Output the (X, Y) coordinate of the center of the cell containing the given text.  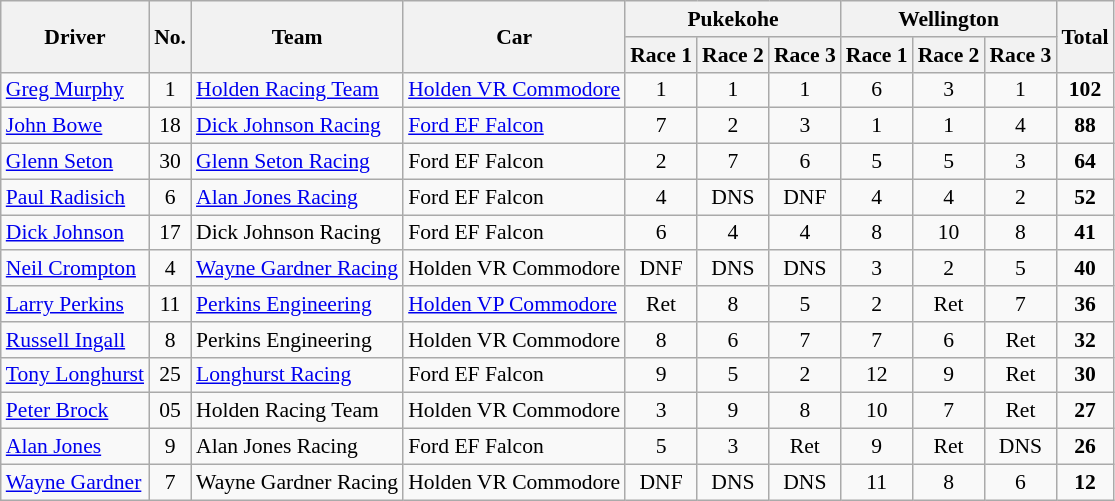
27 (1084, 411)
No. (170, 36)
Greg Murphy (75, 90)
Longhurst Racing (297, 375)
Paul Radisich (75, 197)
Holden VP Commodore (514, 304)
Dick Johnson (75, 233)
Pukekohe (733, 19)
17 (170, 233)
102 (1084, 90)
Larry Perkins (75, 304)
Car (514, 36)
Glenn Seton Racing (297, 162)
32 (1084, 340)
41 (1084, 233)
Wayne Gardner (75, 482)
25 (170, 375)
Total (1084, 36)
64 (1084, 162)
Team (297, 36)
36 (1084, 304)
26 (1084, 447)
88 (1084, 126)
05 (170, 411)
Driver (75, 36)
Glenn Seton (75, 162)
Neil Crompton (75, 269)
Peter Brock (75, 411)
18 (170, 126)
Tony Longhurst (75, 375)
Russell Ingall (75, 340)
Wellington (949, 19)
Alan Jones (75, 447)
40 (1084, 269)
John Bowe (75, 126)
52 (1084, 197)
